Find where the given text appears and provide that cell's center as (x, y) coordinate. 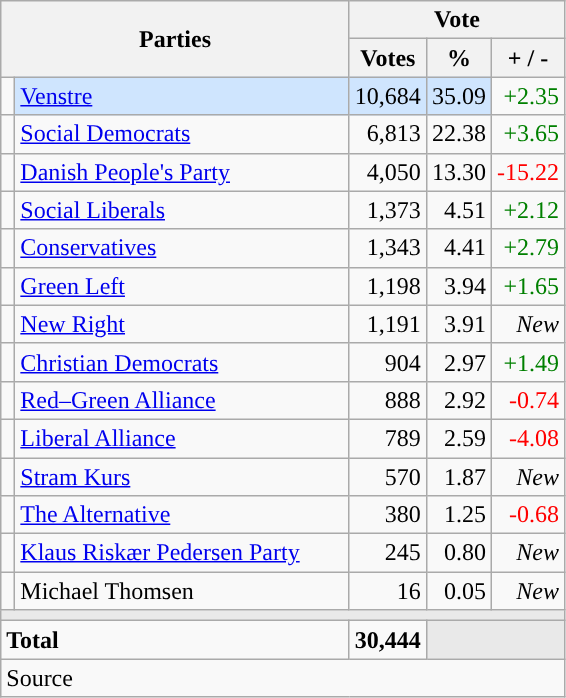
4.41 (458, 248)
1,191 (388, 324)
Red–Green Alliance (182, 400)
Stram Kurs (182, 477)
-0.74 (528, 400)
570 (388, 477)
New Right (182, 324)
3.94 (458, 286)
+ / - (528, 58)
1.87 (458, 477)
4.51 (458, 210)
1,198 (388, 286)
35.09 (458, 96)
+3.65 (528, 134)
+1.49 (528, 362)
4,050 (388, 172)
1.25 (458, 515)
6,813 (388, 134)
% (458, 58)
10,684 (388, 96)
Liberal Alliance (182, 438)
+2.12 (528, 210)
13.30 (458, 172)
Christian Democrats (182, 362)
-0.68 (528, 515)
30,444 (388, 640)
2.97 (458, 362)
Total (176, 640)
Social Liberals (182, 210)
789 (388, 438)
380 (388, 515)
-4.08 (528, 438)
Votes (388, 58)
904 (388, 362)
-15.22 (528, 172)
+1.65 (528, 286)
Danish People's Party (182, 172)
2.59 (458, 438)
16 (388, 591)
Parties (176, 39)
+2.35 (528, 96)
3.91 (458, 324)
Klaus Riskær Pedersen Party (182, 553)
Conservatives (182, 248)
Green Left (182, 286)
1,373 (388, 210)
Venstre (182, 96)
245 (388, 553)
888 (388, 400)
1,343 (388, 248)
Source (283, 678)
Michael Thomsen (182, 591)
0.05 (458, 591)
Vote (456, 20)
2.92 (458, 400)
The Alternative (182, 515)
Social Democrats (182, 134)
0.80 (458, 553)
22.38 (458, 134)
+2.79 (528, 248)
